Determine the [X, Y] coordinate at the center of the cell enclosing the given text.  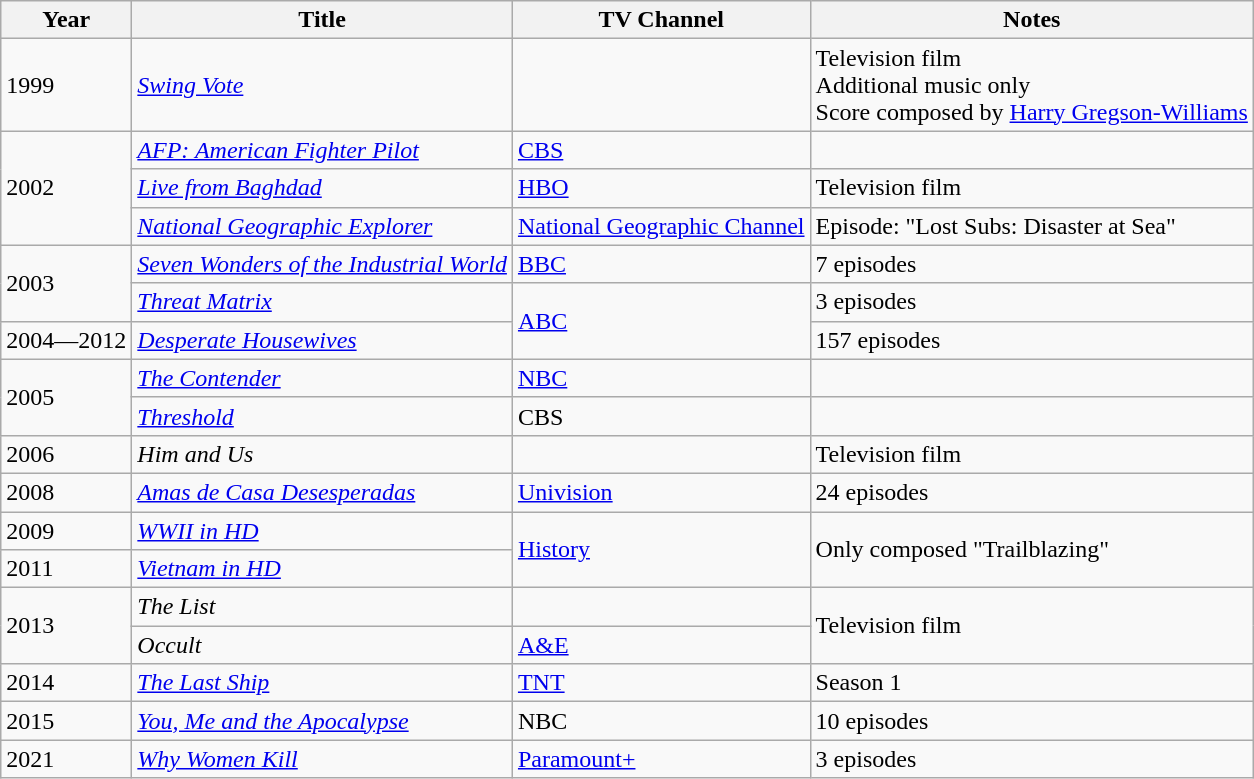
ABC [661, 321]
2011 [66, 569]
TV Channel [661, 20]
2009 [66, 531]
2002 [66, 188]
Seven Wonders of the Industrial World [322, 264]
You, Me and the Apocalypse [322, 721]
The Contender [322, 378]
7 episodes [1032, 264]
Season 1 [1032, 683]
BBC [661, 264]
2015 [66, 721]
WWII in HD [322, 531]
2004—2012 [66, 340]
2003 [66, 283]
Why Women Kill [322, 759]
Television filmAdditional music onlyScore composed by Harry Gregson-Williams [1032, 85]
Amas de Casa Desesperadas [322, 492]
Threat Matrix [322, 302]
10 episodes [1032, 721]
157 episodes [1032, 340]
2021 [66, 759]
AFP: American Fighter Pilot [322, 150]
The List [322, 607]
Swing Vote [322, 85]
National Geographic Explorer [322, 226]
Notes [1032, 20]
Univision [661, 492]
The Last Ship [322, 683]
Him and Us [322, 454]
Threshold [322, 416]
Episode: "Lost Subs: Disaster at Sea" [1032, 226]
Desperate Housewives [322, 340]
TNT [661, 683]
Title [322, 20]
Live from Baghdad [322, 188]
2013 [66, 626]
Occult [322, 645]
Paramount+ [661, 759]
2014 [66, 683]
Only composed "Trailblazing" [1032, 550]
2008 [66, 492]
National Geographic Channel [661, 226]
History [661, 550]
Vietnam in HD [322, 569]
A&E [661, 645]
Year [66, 20]
2005 [66, 397]
24 episodes [1032, 492]
HBO [661, 188]
1999 [66, 85]
2006 [66, 454]
